Locate the cell with the specified text and output its [X, Y] center coordinate. 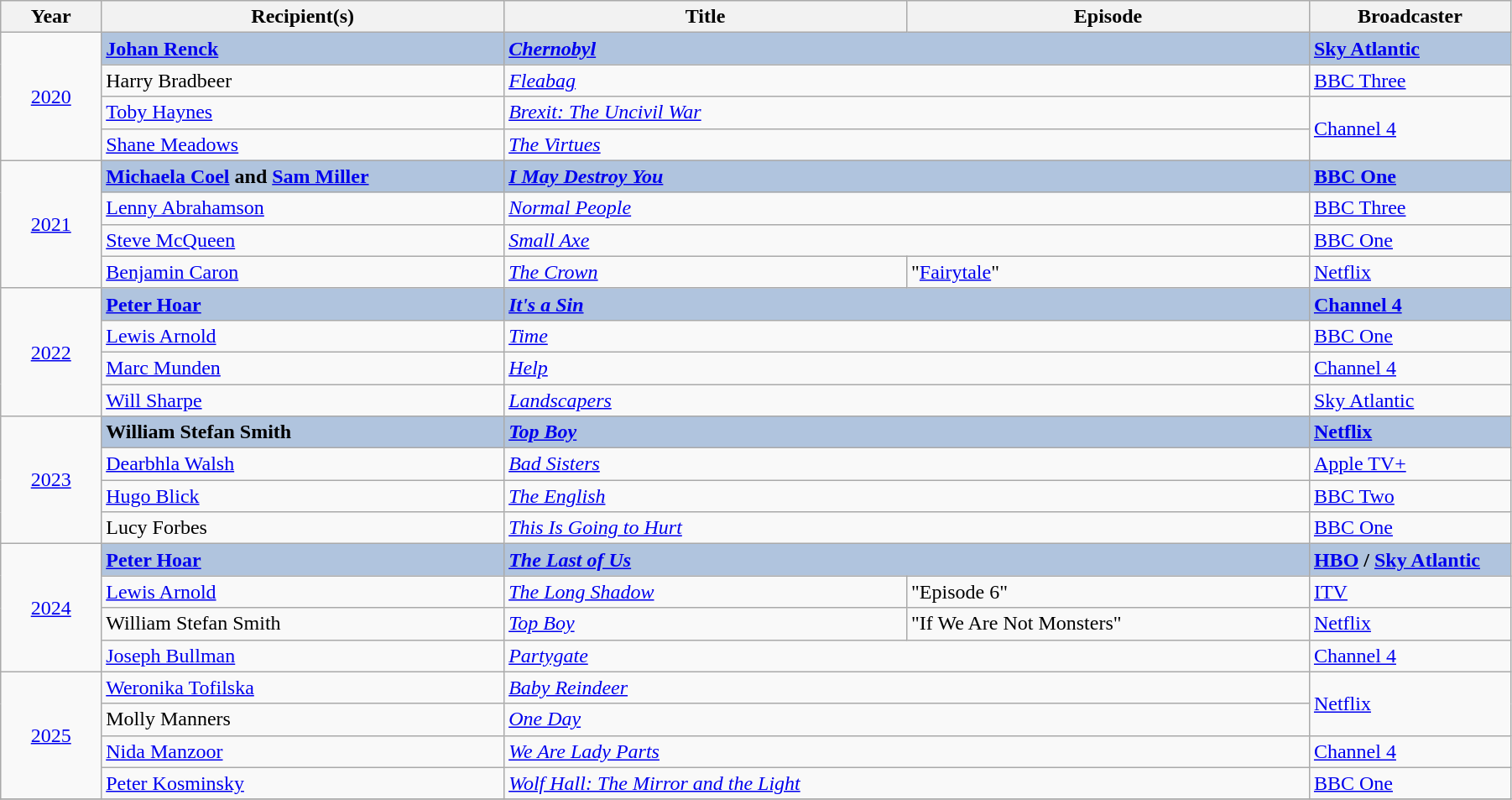
Benjamin Caron [303, 272]
One Day [907, 719]
BBC Two [1410, 496]
Shane Meadows [303, 144]
Nida Manzoor [303, 751]
Will Sharpe [303, 400]
I May Destroy You [907, 176]
Small Axe [907, 240]
2020 [51, 97]
Fleabag [907, 81]
Episode [1108, 17]
"Fairytale" [1108, 272]
Time [907, 336]
Peter Kosminsky [303, 783]
2021 [51, 224]
Hugo Blick [303, 496]
The Crown [706, 272]
Michaela Coel and Sam Miller [303, 176]
Harry Bradbeer [303, 81]
The Long Shadow [706, 592]
Landscapers [907, 400]
Chernobyl [907, 49]
Partygate [907, 656]
Weronika Tofilska [303, 688]
Normal People [907, 208]
We Are Lady Parts [907, 751]
The English [907, 496]
Recipient(s) [303, 17]
2022 [51, 352]
Wolf Hall: The Mirror and the Light [907, 783]
Marc Munden [303, 368]
Johan Renck [303, 49]
Lenny Abrahamson [303, 208]
It's a Sin [907, 304]
Bad Sisters [907, 464]
The Last of Us [907, 560]
Broadcaster [1410, 17]
This Is Going to Hurt [907, 528]
"Episode 6" [1108, 592]
Baby Reindeer [907, 688]
Title [706, 17]
HBO / Sky Atlantic [1410, 560]
"If We Are Not Monsters" [1108, 624]
2024 [51, 608]
Help [907, 368]
Steve McQueen [303, 240]
ITV [1410, 592]
Lucy Forbes [303, 528]
2025 [51, 735]
Joseph Bullman [303, 656]
The Virtues [907, 144]
2023 [51, 480]
Molly Manners [303, 719]
Dearbhla Walsh [303, 464]
Apple TV+ [1410, 464]
Year [51, 17]
Brexit: The Uncivil War [907, 112]
Toby Haynes [303, 112]
